Capture the cell that displays the provided text and extract its (X, Y) central coordinate. 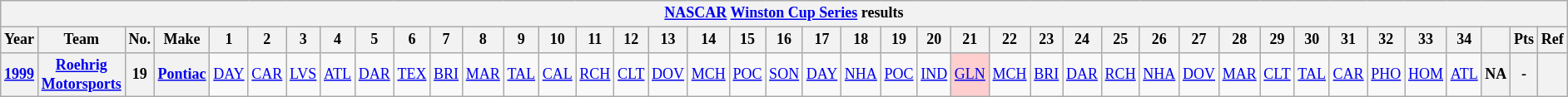
Roehrig Motorsports (82, 75)
21 (970, 40)
27 (1199, 40)
9 (521, 40)
33 (1427, 40)
1 (229, 40)
17 (821, 40)
1999 (20, 75)
31 (1348, 40)
10 (558, 40)
29 (1277, 40)
20 (934, 40)
NASCAR Winston Cup Series results (784, 13)
GLN (970, 75)
30 (1312, 40)
HOM (1427, 75)
6 (412, 40)
LVS (303, 75)
16 (784, 40)
22 (1010, 40)
24 (1082, 40)
7 (446, 40)
No. (140, 40)
3 (303, 40)
34 (1464, 40)
15 (747, 40)
IND (934, 75)
13 (668, 40)
23 (1047, 40)
Make (181, 40)
NA (1496, 75)
4 (338, 40)
Team (82, 40)
Pts (1525, 40)
2 (267, 40)
Year (20, 40)
11 (595, 40)
TEX (412, 75)
Pontiac (181, 75)
SON (784, 75)
25 (1120, 40)
8 (483, 40)
- (1525, 75)
32 (1387, 40)
5 (375, 40)
12 (631, 40)
CAL (558, 75)
28 (1239, 40)
PHO (1387, 75)
26 (1159, 40)
14 (708, 40)
Ref (1552, 40)
18 (861, 40)
